Return the (x, y) coordinate for the center point of the cell that contains the specified text.  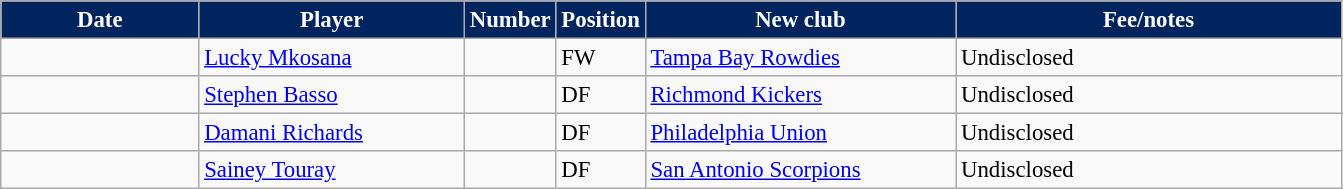
Sainey Touray (332, 170)
Damani Richards (332, 133)
Stephen Basso (332, 95)
San Antonio Scorpions (800, 170)
Philadelphia Union (800, 133)
Tampa Bay Rowdies (800, 58)
Position (600, 20)
FW (600, 58)
Lucky Mkosana (332, 58)
New club (800, 20)
Player (332, 20)
Number (510, 20)
Richmond Kickers (800, 95)
Date (100, 20)
Fee/notes (1149, 20)
